Find where the given text appears and provide that cell's center as [x, y] coordinate. 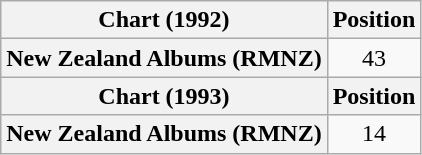
43 [374, 58]
14 [374, 134]
Chart (1993) [164, 96]
Chart (1992) [164, 20]
